Extract the [x, y] coordinate from the center of the cell holding the provided text.  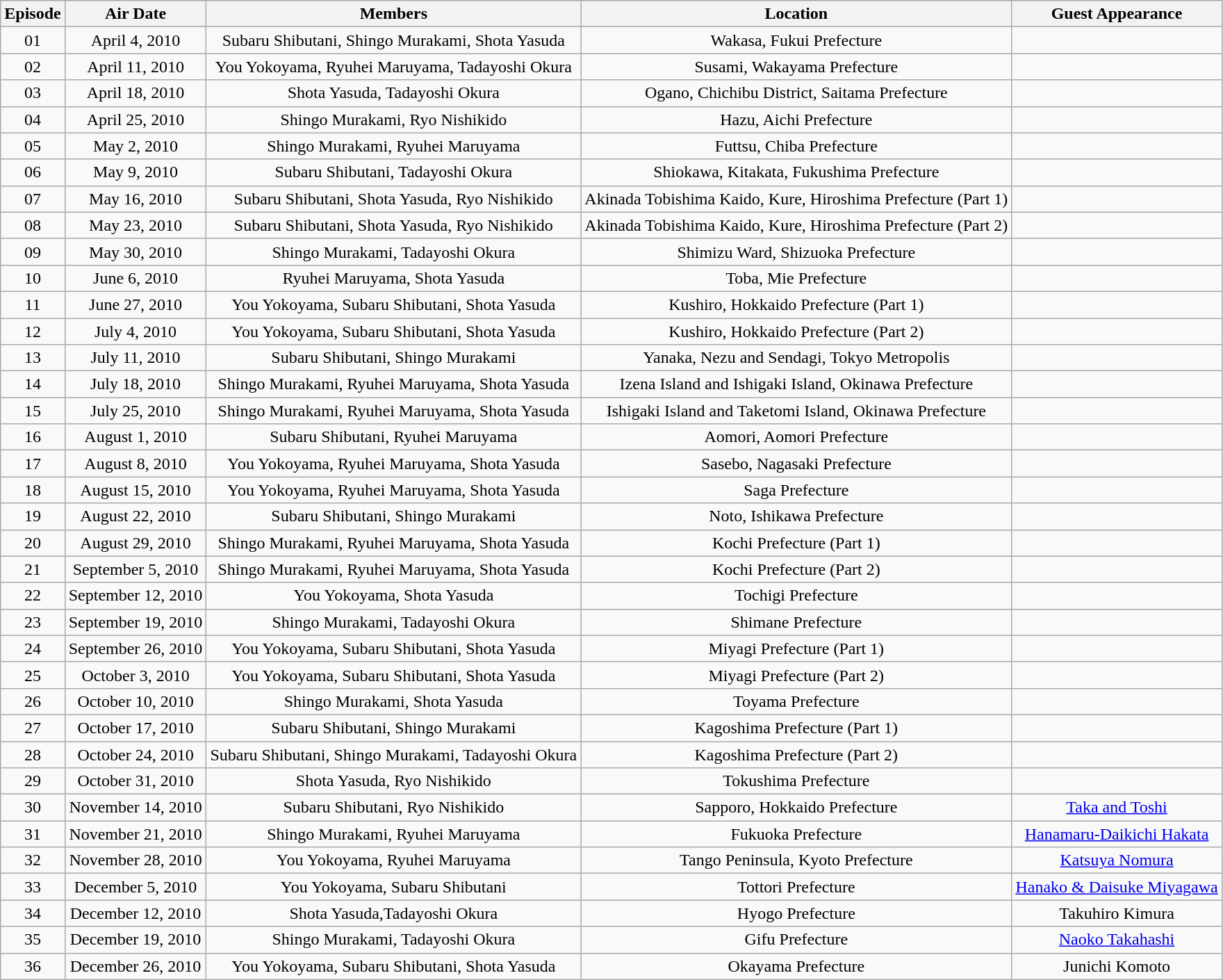
Kushiro, Hokkaido Prefecture (Part 1) [796, 304]
Hyogo Prefecture [796, 913]
Akinada Tobishima Kaido, Kure, Hiroshima Prefecture (Part 1) [796, 199]
Subaru Shibutani, Shingo Murakami, Tadayoshi Okura [393, 754]
August 8, 2010 [136, 464]
December 12, 2010 [136, 913]
Shingo Murakami, Ryo Nishikido [393, 120]
Location [796, 14]
Subaru Shibutani, Tadayoshi Okura [393, 172]
October 24, 2010 [136, 754]
Members [393, 14]
Noto, Ishikawa Prefecture [796, 516]
24 [33, 648]
You Yokoyama, Ryuhei Maruyama, Tadayoshi Okura [393, 67]
You Yokoyama, Shota Yasuda [393, 596]
Shingo Murakami, Shota Yasuda [393, 701]
Tochigi Prefecture [796, 596]
Episode [33, 14]
Shimane Prefecture [796, 622]
19 [33, 516]
36 [33, 966]
Akinada Tobishima Kaido, Kure, Hiroshima Prefecture (Part 2) [796, 225]
Toyama Prefecture [796, 701]
Miyagi Prefecture (Part 1) [796, 648]
22 [33, 596]
Kushiro, Hokkaido Prefecture (Part 2) [796, 332]
October 3, 2010 [136, 675]
July 18, 2010 [136, 384]
Okayama Prefecture [796, 966]
Kagoshima Prefecture (Part 1) [796, 728]
09 [33, 252]
Shimizu Ward, Shizuoka Prefecture [796, 252]
April 18, 2010 [136, 93]
08 [33, 225]
Hazu, Aichi Prefecture [796, 120]
November 14, 2010 [136, 808]
October 10, 2010 [136, 701]
July 4, 2010 [136, 332]
December 19, 2010 [136, 940]
13 [33, 358]
07 [33, 199]
Kochi Prefecture (Part 2) [796, 569]
Wakasa, Fukui Prefecture [796, 40]
November 21, 2010 [136, 834]
Kagoshima Prefecture (Part 2) [796, 754]
September 12, 2010 [136, 596]
May 9, 2010 [136, 172]
May 16, 2010 [136, 199]
Subaru Shibutani, Ryo Nishikido [393, 808]
Futtsu, Chiba Prefecture [796, 146]
December 5, 2010 [136, 887]
You Yokoyama, Subaru Shibutani [393, 887]
32 [33, 860]
August 1, 2010 [136, 437]
April 25, 2010 [136, 120]
Ishigaki Island and Taketomi Island, Okinawa Prefecture [796, 411]
30 [33, 808]
May 23, 2010 [136, 225]
28 [33, 754]
Gifu Prefecture [796, 940]
35 [33, 940]
Tokushima Prefecture [796, 781]
Ryuhei Maruyama, Shota Yasuda [393, 278]
06 [33, 172]
Taka and Toshi [1117, 808]
Aomori, Aomori Prefecture [796, 437]
Sasebo, Nagasaki Prefecture [796, 464]
16 [33, 437]
April 11, 2010 [136, 67]
April 4, 2010 [136, 40]
27 [33, 728]
Guest Appearance [1117, 14]
31 [33, 834]
July 11, 2010 [136, 358]
Sapporo, Hokkaido Prefecture [796, 808]
34 [33, 913]
25 [33, 675]
Kochi Prefecture (Part 1) [796, 543]
Air Date [136, 14]
Susami, Wakayama Prefecture [796, 67]
14 [33, 384]
July 25, 2010 [136, 411]
Naoko Takahashi [1117, 940]
September 5, 2010 [136, 569]
10 [33, 278]
01 [33, 40]
26 [33, 701]
June 27, 2010 [136, 304]
04 [33, 120]
Shota Yasuda, Tadayoshi Okura [393, 93]
August 29, 2010 [136, 543]
02 [33, 67]
18 [33, 490]
October 31, 2010 [136, 781]
December 26, 2010 [136, 966]
Shota Yasuda,Tadayoshi Okura [393, 913]
21 [33, 569]
Saga Prefecture [796, 490]
September 26, 2010 [136, 648]
Fukuoka Prefecture [796, 834]
15 [33, 411]
20 [33, 543]
August 15, 2010 [136, 490]
Hanako & Daisuke Miyagawa [1117, 887]
23 [33, 622]
You Yokoyama, Ryuhei Maruyama [393, 860]
Shota Yasuda, Ryo Nishikido [393, 781]
Subaru Shibutani, Ryuhei Maruyama [393, 437]
Tango Peninsula, Kyoto Prefecture [796, 860]
Miyagi Prefecture (Part 2) [796, 675]
33 [33, 887]
Yanaka, Nezu and Sendagi, Tokyo Metropolis [796, 358]
October 17, 2010 [136, 728]
Shiokawa, Kitakata, Fukushima Prefecture [796, 172]
Katsuya Nomura [1117, 860]
Subaru Shibutani, Shingo Murakami, Shota Yasuda [393, 40]
Toba, Mie Prefecture [796, 278]
September 19, 2010 [136, 622]
29 [33, 781]
May 30, 2010 [136, 252]
03 [33, 93]
Hanamaru-Daikichi Hakata [1117, 834]
Ogano, Chichibu District, Saitama Prefecture [796, 93]
June 6, 2010 [136, 278]
August 22, 2010 [136, 516]
Junichi Komoto [1117, 966]
November 28, 2010 [136, 860]
Takuhiro Kimura [1117, 913]
12 [33, 332]
May 2, 2010 [136, 146]
Izena Island and Ishigaki Island, Okinawa Prefecture [796, 384]
11 [33, 304]
Tottori Prefecture [796, 887]
05 [33, 146]
17 [33, 464]
